Extract the [x, y] coordinate from the center of the cell holding the provided text.  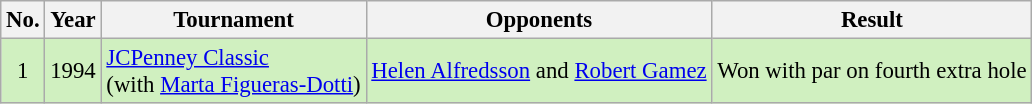
Year [73, 20]
Opponents [539, 20]
JCPenney Classic(with Marta Figueras-Dotti) [234, 72]
Won with par on fourth extra hole [872, 72]
1 [23, 72]
Tournament [234, 20]
No. [23, 20]
1994 [73, 72]
Result [872, 20]
Helen Alfredsson and Robert Gamez [539, 72]
